Find where the given text appears and provide that cell's center as [X, Y] coordinate. 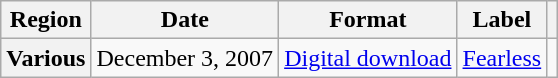
Fearless [502, 58]
Digital download [368, 58]
Label [502, 20]
Format [368, 20]
Various [46, 58]
Date [185, 20]
December 3, 2007 [185, 58]
Region [46, 20]
